For the text-containing cell, return its midpoint in (X, Y) coordinate format. 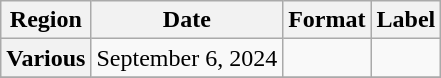
Date (187, 20)
Various (46, 58)
Label (406, 20)
Format (327, 20)
September 6, 2024 (187, 58)
Region (46, 20)
